Search for the cell housing the specified text and yield its [X, Y] center coordinate. 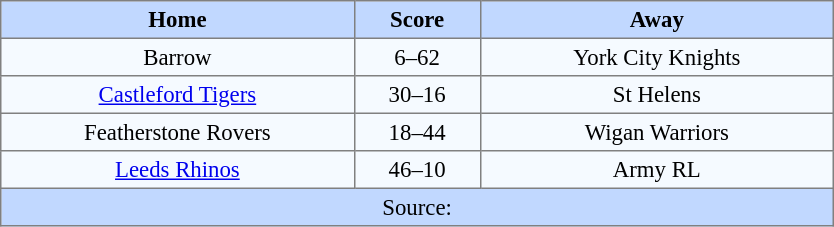
Wigan Warriors [656, 132]
Barrow [178, 57]
Featherstone Rovers [178, 132]
Score [417, 20]
30–16 [417, 95]
6–62 [417, 57]
Army RL [656, 170]
Source: [418, 207]
Home [178, 20]
Away [656, 20]
York City Knights [656, 57]
St Helens [656, 95]
Castleford Tigers [178, 95]
Leeds Rhinos [178, 170]
46–10 [417, 170]
18–44 [417, 132]
